Provide the (X, Y) coordinate of the cell's center where the given text is located.  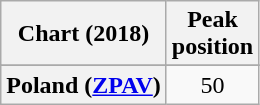
Peakposition (212, 34)
Poland (ZPAV) (84, 85)
50 (212, 85)
Chart (2018) (84, 34)
